Extract the (X, Y) coordinate from the center of the cell holding the provided text.  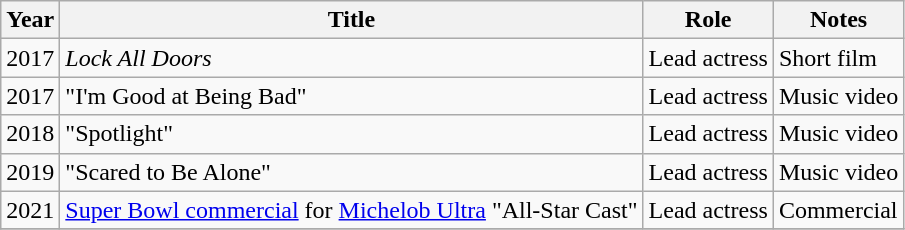
2021 (30, 210)
"I'm Good at Being Bad" (352, 96)
Commercial (838, 210)
Notes (838, 20)
Lock All Doors (352, 58)
Short film (838, 58)
Title (352, 20)
Year (30, 20)
2018 (30, 134)
"Spotlight" (352, 134)
Role (708, 20)
"Scared to Be Alone" (352, 172)
2019 (30, 172)
Super Bowl commercial for Michelob Ultra "All-Star Cast" (352, 210)
